Output the [X, Y] coordinate of the center of the cell containing the given text.  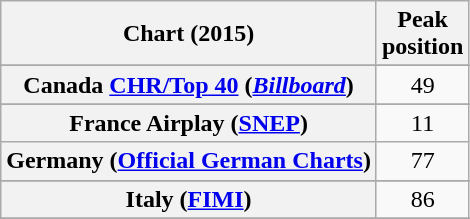
Germany (Official German Charts) [189, 161]
49 [422, 85]
11 [422, 123]
Peakposition [422, 34]
Italy (FIMI) [189, 199]
77 [422, 161]
France Airplay (SNEP) [189, 123]
Canada CHR/Top 40 (Billboard) [189, 85]
86 [422, 199]
Chart (2015) [189, 34]
